For the text-containing cell, return its midpoint in (x, y) coordinate format. 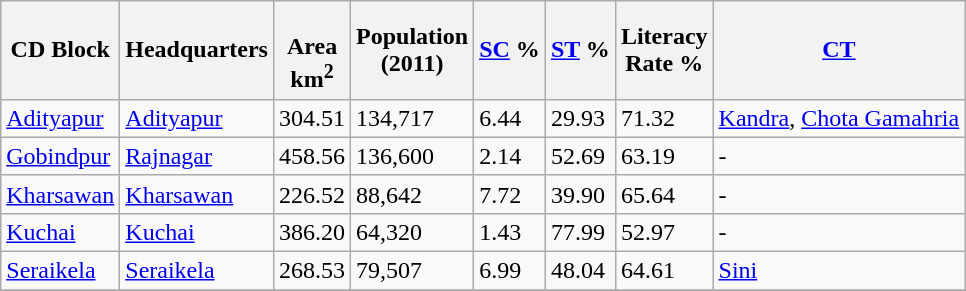
39.90 (580, 194)
ST % (580, 50)
304.51 (312, 118)
48.04 (580, 271)
6.99 (510, 271)
64.61 (664, 271)
Population(2011) (412, 50)
7.72 (510, 194)
88,642 (412, 194)
CT (839, 50)
77.99 (580, 232)
1.43 (510, 232)
2.14 (510, 156)
134,717 (412, 118)
Areakm2 (312, 50)
Literacy Rate % (664, 50)
52.97 (664, 232)
6.44 (510, 118)
CD Block (60, 50)
Kandra, Chota Gamahria (839, 118)
71.32 (664, 118)
79,507 (412, 271)
Gobindpur (60, 156)
136,600 (412, 156)
SC % (510, 50)
65.64 (664, 194)
Headquarters (197, 50)
386.20 (312, 232)
64,320 (412, 232)
268.53 (312, 271)
Sini (839, 271)
226.52 (312, 194)
458.56 (312, 156)
Rajnagar (197, 156)
29.93 (580, 118)
63.19 (664, 156)
52.69 (580, 156)
